Capture the cell that displays the provided text and extract its (X, Y) central coordinate. 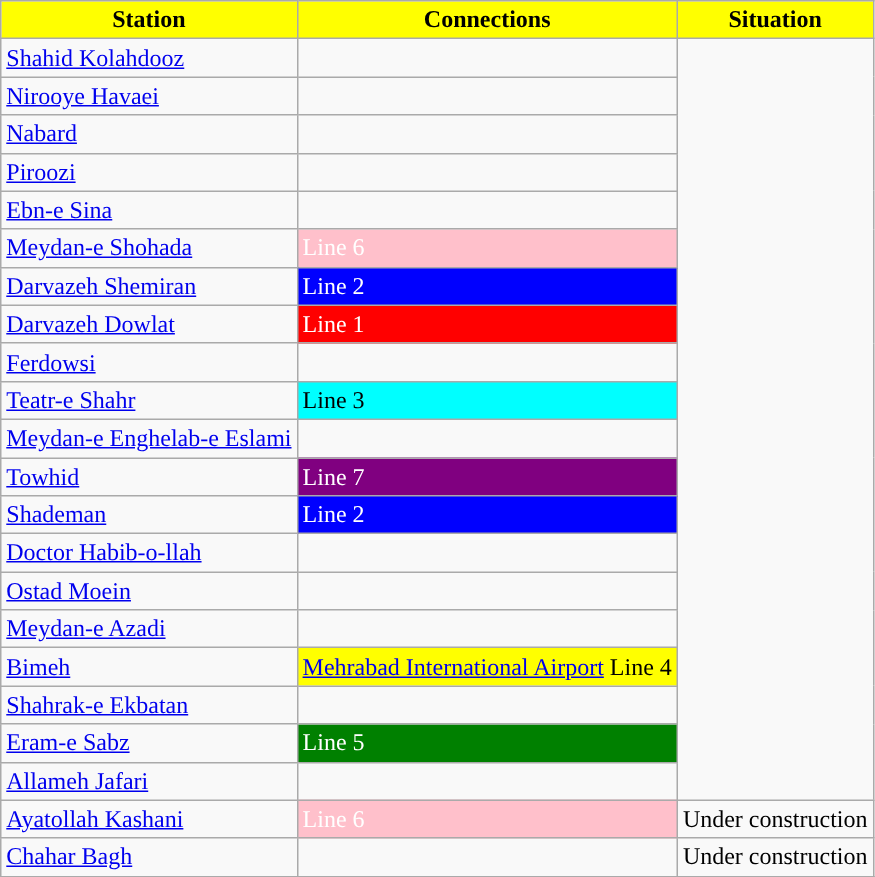
Ferdowsi (149, 362)
Teatr-e Shahr (149, 400)
Allameh Jafari (149, 781)
Shademan (149, 515)
Bimeh (149, 667)
Line 5 (487, 743)
Piroozi (149, 172)
Darvazeh Dowlat (149, 324)
Nirooye Havaei (149, 96)
Line 1 (487, 324)
Ayatollah Kashani (149, 819)
Eram-e Sabz (149, 743)
Chahar Bagh (149, 857)
Meydan-e Azadi (149, 629)
Towhid (149, 477)
Doctor Habib-o-llah (149, 553)
Meydan-e Enghelab-e Eslami (149, 438)
Shahid Kolahdooz (149, 58)
Line 7 (487, 477)
Connections (487, 20)
Meydan-e Shohada (149, 248)
Station (149, 20)
Line 3 (487, 400)
Situation (775, 20)
Mehrabad International Airport Line 4 (487, 667)
Ebn-e Sina (149, 210)
Darvazeh Shemiran (149, 286)
Ostad Moein (149, 591)
Nabard (149, 134)
Shahrak-e Ekbatan (149, 705)
